Output the [X, Y] coordinate of the center of the cell containing the given text.  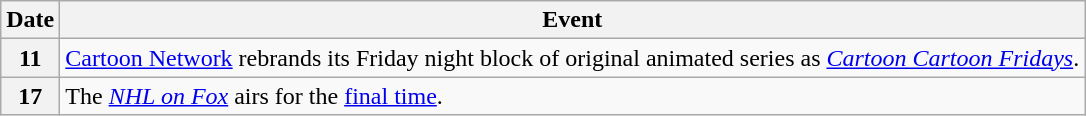
Cartoon Network rebrands its Friday night block of original animated series as Cartoon Cartoon Fridays. [572, 58]
The NHL on Fox airs for the final time. [572, 96]
Event [572, 20]
Date [30, 20]
17 [30, 96]
11 [30, 58]
